Scan for the cell matching the given text and deliver its (X, Y) coordinate at center. 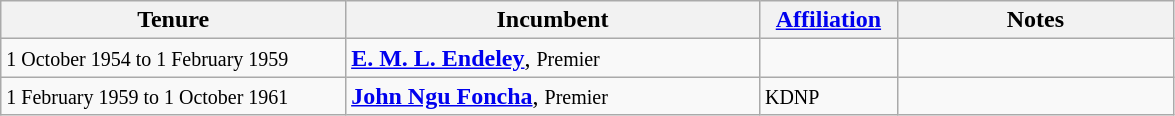
Incumbent (553, 20)
1 October 1954 to 1 February 1959 (174, 58)
Notes (1035, 20)
1 February 1959 to 1 October 1961 (174, 96)
John Ngu Foncha, Premier (553, 96)
KDNP (828, 96)
Tenure (174, 20)
Affiliation (828, 20)
E. M. L. Endeley, Premier (553, 58)
